Determine the [X, Y] coordinate at the center of the cell enclosing the given text.  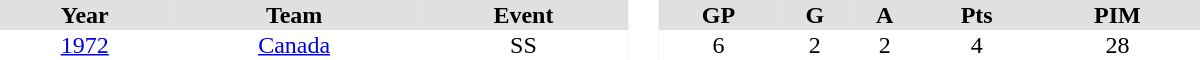
1972 [85, 45]
Canada [294, 45]
SS [524, 45]
Pts [976, 15]
A [885, 15]
Event [524, 15]
G [815, 15]
GP [718, 15]
4 [976, 45]
28 [1118, 45]
PIM [1118, 15]
Team [294, 15]
6 [718, 45]
Year [85, 15]
